From the cell containing the given text, extract its center point as [x, y] coordinate. 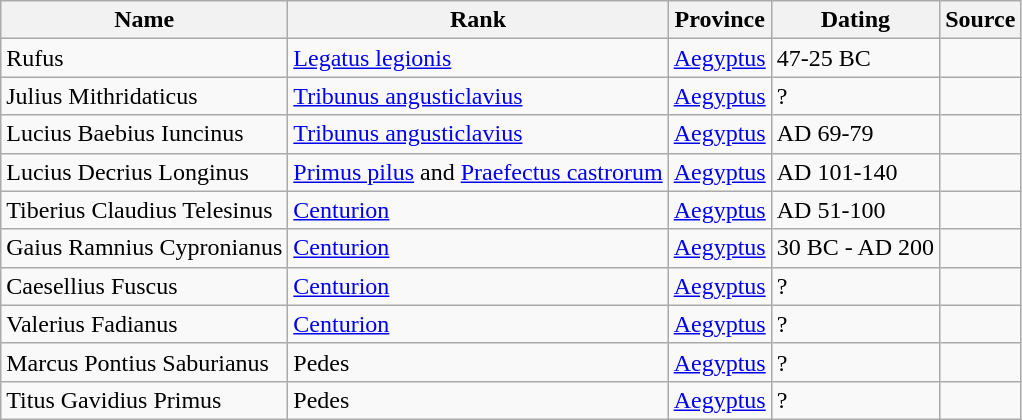
Marcus Pontius Saburianus [144, 362]
Rank [478, 20]
Dating [855, 20]
Lucius Baebius Iuncinus [144, 134]
Rufus [144, 58]
Titus Gavidius Primus [144, 400]
Lucius Decrius Longinus [144, 172]
Source [980, 20]
Gaius Ramnius Cypronianus [144, 248]
AD 51-100 [855, 210]
Julius Mithridaticus [144, 96]
Province [720, 20]
Name [144, 20]
Primus pilus and Praefectus castrorum [478, 172]
AD 69-79 [855, 134]
AD 101-140 [855, 172]
47-25 BC [855, 58]
Valerius Fadianus [144, 324]
Legatus legionis [478, 58]
Tiberius Claudius Telesinus [144, 210]
30 BC - AD 200 [855, 248]
Caesellius Fuscus [144, 286]
